From the cell containing the given text, extract its center point as (X, Y) coordinate. 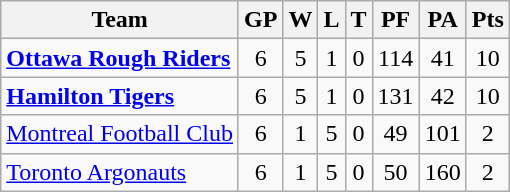
50 (396, 172)
L (332, 20)
131 (396, 96)
Team (120, 20)
GP (260, 20)
Ottawa Rough Riders (120, 58)
114 (396, 58)
101 (442, 134)
41 (442, 58)
42 (442, 96)
PF (396, 20)
T (358, 20)
Hamilton Tigers (120, 96)
160 (442, 172)
PA (442, 20)
W (300, 20)
Montreal Football Club (120, 134)
49 (396, 134)
Toronto Argonauts (120, 172)
Pts (488, 20)
